Capture the cell that displays the provided text and extract its [x, y] central coordinate. 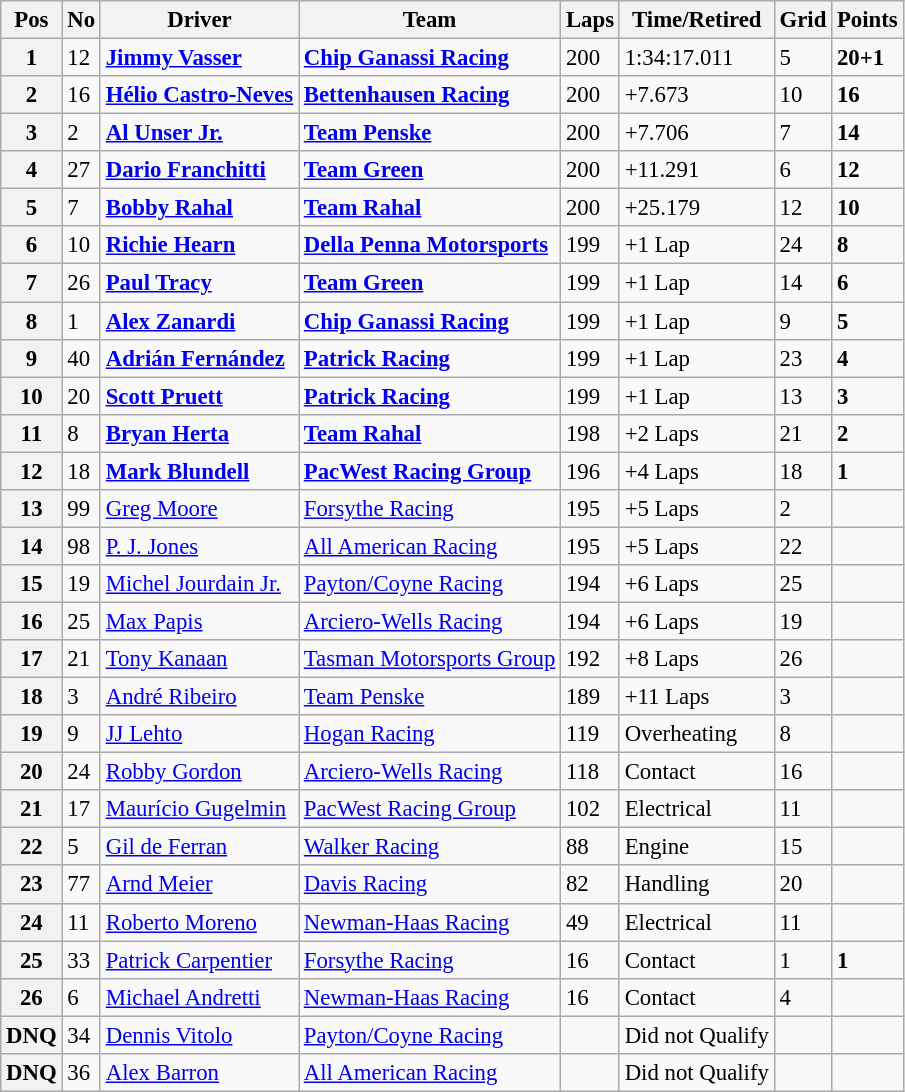
Dennis Vitolo [199, 1035]
Engine [696, 847]
99 [81, 509]
Driver [199, 20]
+11 Laps [696, 697]
1:34:17.011 [696, 58]
Tasman Motorsports Group [429, 659]
Tony Kanaan [199, 659]
+8 Laps [696, 659]
Hogan Racing [429, 734]
Michael Andretti [199, 997]
Michel Jourdain Jr. [199, 584]
Richie Hearn [199, 245]
No [81, 20]
+4 Laps [696, 471]
88 [590, 847]
20+1 [868, 58]
Adrián Fernández [199, 358]
Overheating [696, 734]
77 [81, 885]
33 [81, 960]
Time/Retired [696, 20]
André Ribeiro [199, 697]
189 [590, 697]
Team [429, 20]
Points [868, 20]
Scott Pruett [199, 396]
P. J. Jones [199, 546]
Hélio Castro-Neves [199, 95]
Grid [802, 20]
Max Papis [199, 621]
Laps [590, 20]
Bryan Herta [199, 433]
Gil de Ferran [199, 847]
Greg Moore [199, 509]
Bettenhausen Racing [429, 95]
27 [81, 170]
Walker Racing [429, 847]
102 [590, 809]
Handling [696, 885]
98 [81, 546]
119 [590, 734]
+11.291 [696, 170]
+2 Laps [696, 433]
198 [590, 433]
+25.179 [696, 208]
Bobby Rahal [199, 208]
196 [590, 471]
Roberto Moreno [199, 922]
Della Penna Motorsports [429, 245]
Maurício Gugelmin [199, 809]
192 [590, 659]
118 [590, 772]
Al Unser Jr. [199, 133]
82 [590, 885]
Alex Zanardi [199, 321]
+7.706 [696, 133]
Mark Blundell [199, 471]
Jimmy Vasser [199, 58]
Robby Gordon [199, 772]
36 [81, 1073]
34 [81, 1035]
JJ Lehto [199, 734]
+7.673 [696, 95]
Pos [32, 20]
49 [590, 922]
Davis Racing [429, 885]
Dario Franchitti [199, 170]
Alex Barron [199, 1073]
Patrick Carpentier [199, 960]
40 [81, 358]
Paul Tracy [199, 283]
Arnd Meier [199, 885]
